Extract the [x, y] coordinate from the center of the cell holding the provided text.  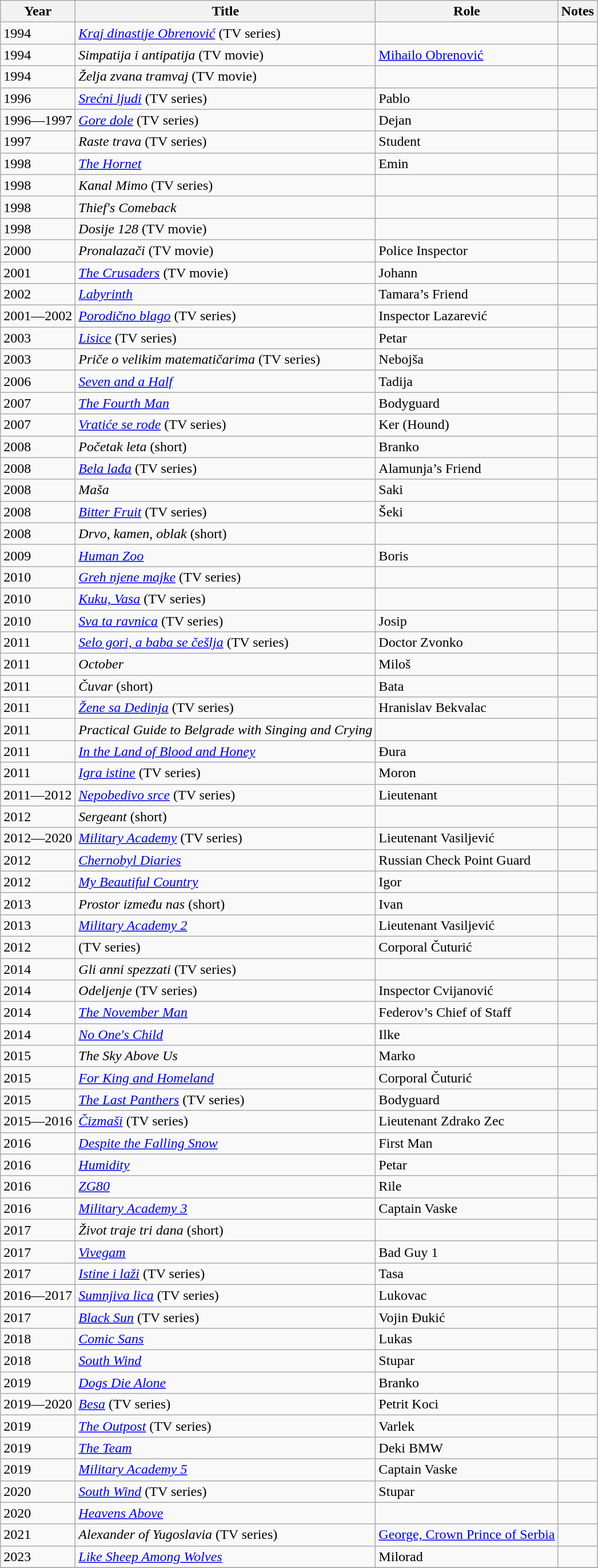
Ilke [467, 1034]
Saki [467, 490]
Dosije 128 (TV movie) [225, 229]
Čuvar (short) [225, 686]
Vivegam [225, 1252]
Tamara’s Friend [467, 295]
The Team [225, 1448]
Federov’s Chief of Staff [467, 1013]
Practical Guide to Belgrade with Singing and Crying [225, 730]
Josip [467, 620]
Život traje tri dana (short) [225, 1230]
Gore dole (TV series) [225, 120]
2021 [38, 1535]
Humidity [225, 1165]
Gli anni spezzati (TV series) [225, 969]
Vratiće se rode (TV series) [225, 425]
Šeki [467, 512]
Tasa [467, 1273]
Pronalazači (TV movie) [225, 250]
1996—1997 [38, 120]
Selo gori, a baba se češlja (TV series) [225, 643]
Raste trava (TV series) [225, 142]
Nebojša [467, 360]
South Wind (TV series) [225, 1491]
South Wind [225, 1361]
Alamunja’s Friend [467, 468]
Military Academy 5 [225, 1470]
Bad Guy 1 [467, 1252]
Emin [467, 164]
Dejan [467, 120]
Military Academy 3 [225, 1208]
George, Crown Prince of Serbia [467, 1535]
Human Zoo [225, 555]
The Last Panthers (TV series) [225, 1100]
Vojin Đukić [467, 1317]
Sva ta ravnica (TV series) [225, 620]
The Fourth Man [225, 403]
My Beautiful Country [225, 882]
Student [467, 142]
The November Man [225, 1013]
Notes [577, 11]
First Man [467, 1143]
Black Sun (TV series) [225, 1317]
Lieutenant [467, 795]
Rile [467, 1187]
Lisice (TV series) [225, 338]
Početak leta (short) [225, 447]
Kanal Mimo (TV series) [225, 185]
Bitter Fruit (TV series) [225, 512]
Police Inspector [467, 250]
Year [38, 11]
Kuku, Vasa (TV series) [225, 599]
2000 [38, 250]
For King and Homeland [225, 1078]
Ivan [467, 904]
Prostor između nas (short) [225, 904]
Miloš [467, 664]
Military Academy (TV series) [225, 838]
2001 [38, 273]
Deki BMW [467, 1448]
Drvo, kamen, oblak (short) [225, 534]
Istine i laži (TV series) [225, 1273]
2009 [38, 555]
The Crusaders (TV movie) [225, 273]
Porodično blago (TV series) [225, 316]
Despite the Falling Snow [225, 1143]
Military Academy 2 [225, 925]
Ker (Hound) [467, 425]
Žene sa Dedinja (TV series) [225, 708]
2019—2020 [38, 1404]
Hranislav Bekvalac [467, 708]
Russian Check Point Guard [467, 860]
Heavens Above [225, 1513]
Moron [467, 773]
2011—2012 [38, 795]
Seven and a Half [225, 381]
ZG80 [225, 1187]
Besa (TV series) [225, 1404]
Priče o velikim matematičarima (TV series) [225, 360]
Sergeant (short) [225, 817]
Lukas [467, 1339]
Igra istine (TV series) [225, 773]
Želja zvana tramvaj (TV movie) [225, 77]
October [225, 664]
Johann [467, 273]
2002 [38, 295]
2016—2017 [38, 1295]
1997 [38, 142]
Role [467, 11]
Đura [467, 751]
Srećni ljudi (TV series) [225, 98]
Labyrinth [225, 295]
Odeljenje (TV series) [225, 991]
Alexander of Yugoslavia (TV series) [225, 1535]
Inspector Cvijanović [467, 991]
Mihailo Obrenović [467, 55]
Doctor Zvonko [467, 643]
Simpatija i antipatija (TV movie) [225, 55]
Bela lađa (TV series) [225, 468]
Lieutenant Zdrako Zec [467, 1121]
Varlek [467, 1426]
Bata [467, 686]
Inspector Lazarević [467, 316]
Dogs Die Alone [225, 1383]
2001—2002 [38, 316]
The Outpost (TV series) [225, 1426]
Thief′s Comeback [225, 207]
Čizmaši (TV series) [225, 1121]
(TV series) [225, 947]
Kraj dinastije Obrenović (TV series) [225, 33]
Maša [225, 490]
Comic Sans [225, 1339]
Petrit Koci [467, 1404]
Title [225, 11]
Lukovac [467, 1295]
Marko [467, 1056]
Pablo [467, 98]
1996 [38, 98]
2023 [38, 1557]
The Sky Above Us [225, 1056]
Greh njene majke (TV series) [225, 577]
Tadija [467, 381]
Nepobedivo srce (TV series) [225, 795]
Like Sheep Among Wolves [225, 1557]
Chernobyl Diaries [225, 860]
2015—2016 [38, 1121]
The Hornet [225, 164]
In the Land of Blood and Honey [225, 751]
No One's Child [225, 1034]
2012—2020 [38, 838]
2006 [38, 381]
Sumnjiva lica (TV series) [225, 1295]
Milorad [467, 1557]
Boris [467, 555]
Igor [467, 882]
